Return the [X, Y] coordinate for the center point of the cell that contains the specified text.  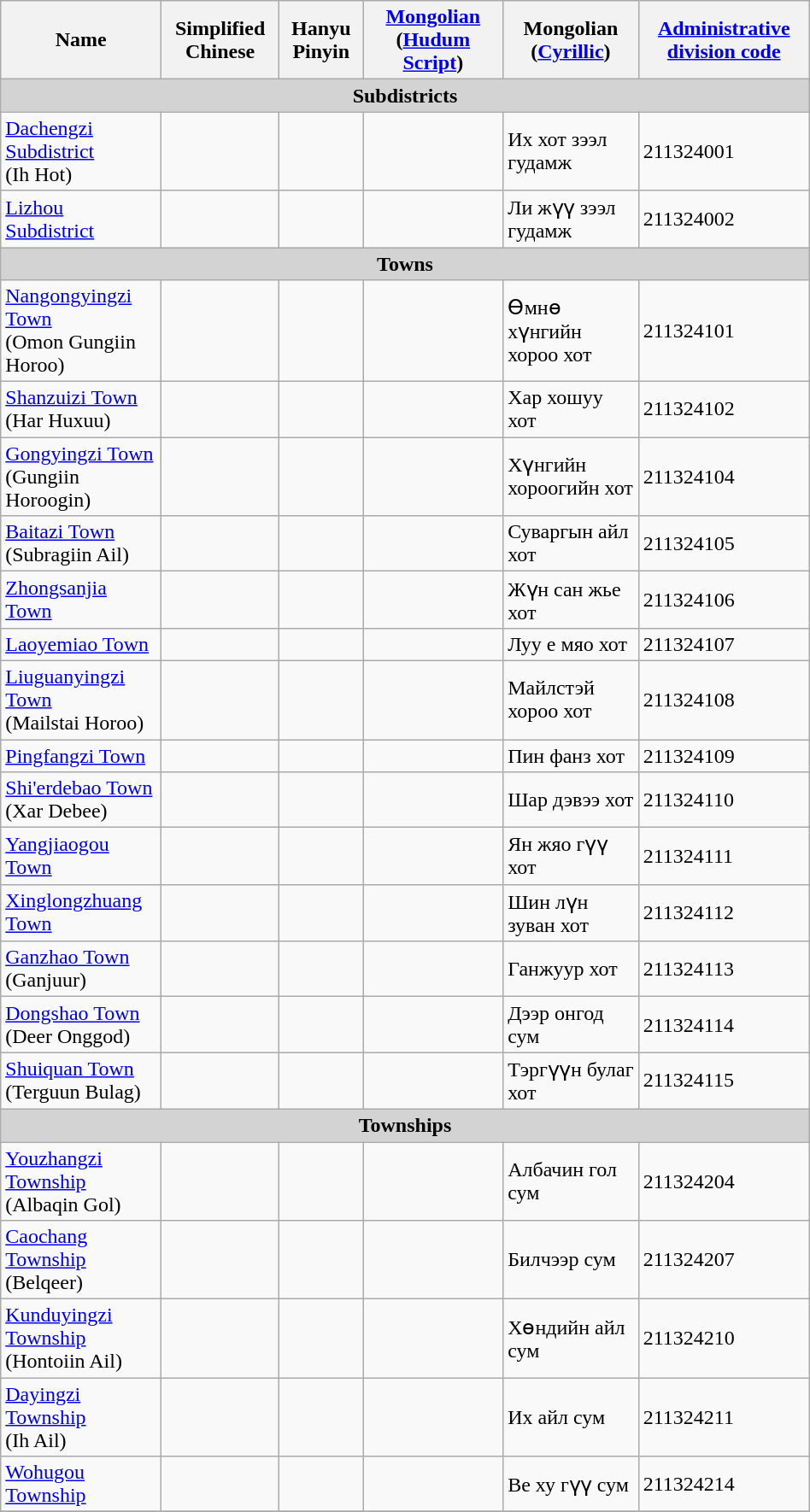
Yangjiaogou Town [81, 856]
Hanyu Pinyin [321, 40]
Subdistricts [405, 96]
211324214 [724, 1485]
Майлстэй хороо хот [571, 700]
Name [81, 40]
211324113 [724, 969]
211324101 [724, 331]
Хүнгийн хороогийн хот [571, 477]
Simplified Chinese [220, 40]
Youzhangzi Township(Albaqin Gol) [81, 1181]
211324204 [724, 1181]
Билчээр сум [571, 1260]
211324002 [724, 219]
211324109 [724, 756]
Administrative division code [724, 40]
Xinglongzhuang Town [81, 912]
Towns [405, 264]
Shuiquan Town(Terguun Bulag) [81, 1081]
Ganzhao Town(Ganjuur) [81, 969]
211324112 [724, 912]
Ли жүү зээл гудамж [571, 219]
Тэргүүн булаг хот [571, 1081]
Shi'erdebao Town(Xar Debee) [81, 800]
Өмнө хүнгийн хороо хот [571, 331]
Nangongyingzi Town(Omon Gungiin Horoo) [81, 331]
211324210 [724, 1339]
Zhongsanjia Town [81, 600]
Луу е мяо хот [571, 644]
Их айл сум [571, 1417]
211324111 [724, 856]
Шар дэвээ хот [571, 800]
Dayingzi Township(Ih Ail) [81, 1417]
Liuguanyingzi Town(Mailstai Horoo) [81, 700]
211324115 [724, 1081]
Пин фанз хот [571, 756]
Dongshao Town(Deer Onggod) [81, 1025]
Дээр онгод сум [571, 1025]
Shanzuizi Town(Har Huxuu) [81, 410]
Laoyemiao Town [81, 644]
Суваргын айл хот [571, 543]
211324211 [724, 1417]
211324105 [724, 543]
Хөндийн айл сум [571, 1339]
Townships [405, 1125]
211324104 [724, 477]
Caochang Township(Belqeer) [81, 1260]
Ве ху гүү сум [571, 1485]
211324102 [724, 410]
Lizhou Subdistrict [81, 219]
Хар хошуу хот [571, 410]
Ян жяо гүү хот [571, 856]
Baitazi Town(Subragiin Ail) [81, 543]
Ганжуур хот [571, 969]
211324106 [724, 600]
Их хот зээл гудамж [571, 151]
Шин лүн зуван хот [571, 912]
Kunduyingzi Township(Hontoiin Ail) [81, 1339]
Dachengzi Subdistrict(Ih Hot) [81, 151]
211324107 [724, 644]
Wohugou Township [81, 1485]
Gongyingzi Town(Gungiin Horoogin) [81, 477]
Албачин гол сум [571, 1181]
211324114 [724, 1025]
Mongolian (Cyrillic) [571, 40]
Mongolian (Hudum Script) [433, 40]
211324110 [724, 800]
Pingfangzi Town [81, 756]
211324001 [724, 151]
211324207 [724, 1260]
211324108 [724, 700]
Жүн сан жье хот [571, 600]
